Pinpoint the cell where the given text exists, returning its (X, Y) midpoint coordinate. 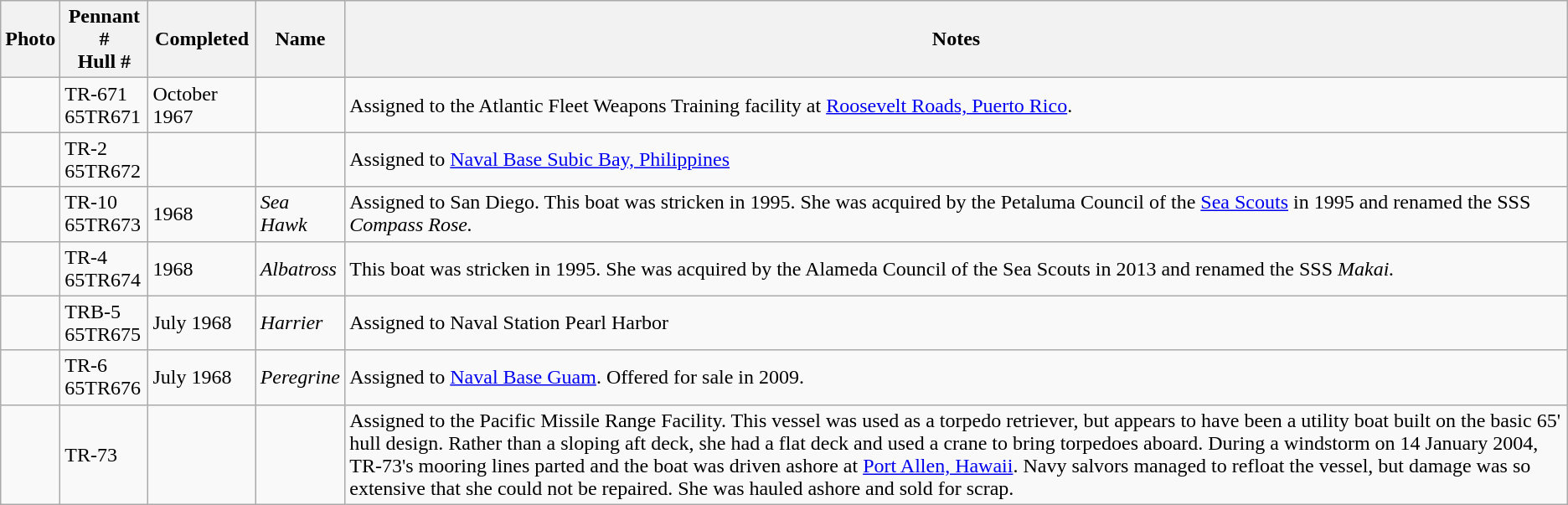
TR-67165TR671 (104, 106)
This boat was stricken in 1995. She was acquired by the Alameda Council of the Sea Scouts in 2013 and renamed the SSS Makai. (957, 268)
Assigned to Naval Base Guam. Offered for sale in 2009. (957, 377)
Pennant #Hull # (104, 39)
Albatross (300, 268)
TR-265TR672 (104, 159)
Completed (202, 39)
October 1967 (202, 106)
Peregrine (300, 377)
Assigned to Naval Base Subic Bay, Philippines (957, 159)
Assigned to Naval Station Pearl Harbor (957, 323)
TR-465TR674 (104, 268)
TR-1065TR673 (104, 214)
TRB-565TR675 (104, 323)
Photo (30, 39)
Sea Hawk (300, 214)
TR-665TR676 (104, 377)
Assigned to the Atlantic Fleet Weapons Training facility at Roosevelt Roads, Puerto Rico. (957, 106)
TR-73 (104, 454)
Name (300, 39)
Harrier (300, 323)
Notes (957, 39)
